Locate the cell with the specified text and output its (X, Y) center coordinate. 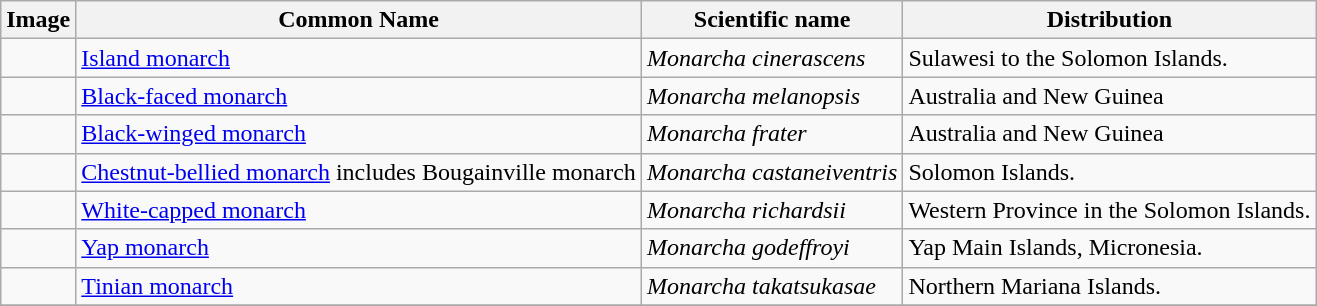
Tinian monarch (359, 286)
Image (38, 20)
Monarcha melanopsis (772, 96)
Scientific name (772, 20)
Solomon Islands. (1110, 172)
Monarcha richardsii (772, 210)
Monarcha cinerascens (772, 58)
Chestnut-bellied monarch includes Bougainville monarch (359, 172)
Western Province in the Solomon Islands. (1110, 210)
Distribution (1110, 20)
White-capped monarch (359, 210)
Monarcha takatsukasae (772, 286)
Yap monarch (359, 248)
Monarcha frater (772, 134)
Sulawesi to the Solomon Islands. (1110, 58)
Monarcha godeffroyi (772, 248)
Northern Mariana Islands. (1110, 286)
Black-winged monarch (359, 134)
Yap Main Islands, Micronesia. (1110, 248)
Island monarch (359, 58)
Monarcha castaneiventris (772, 172)
Black-faced monarch (359, 96)
Common Name (359, 20)
